Return [X, Y] of the center of cell containing provided text 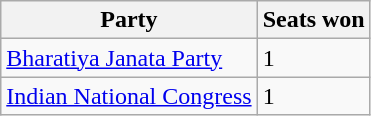
Bharatiya Janata Party [129, 58]
Indian National Congress [129, 96]
Party [129, 20]
Seats won [314, 20]
